Pinpoint the cell where the given text exists, returning its (x, y) midpoint coordinate. 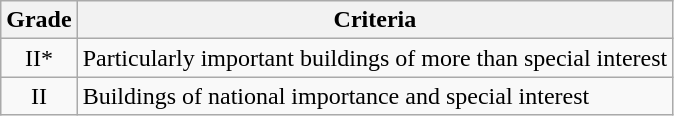
Particularly important buildings of more than special interest (375, 58)
II* (39, 58)
Grade (39, 20)
II (39, 96)
Criteria (375, 20)
Buildings of national importance and special interest (375, 96)
